Capture the cell that displays the provided text and extract its [x, y] central coordinate. 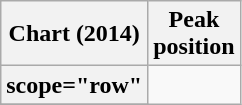
scope="row" [74, 85]
Chart (2014) [74, 34]
Peakposition [194, 34]
